Identify which cell holds the provided text, then report its (X, Y) central coordinate. 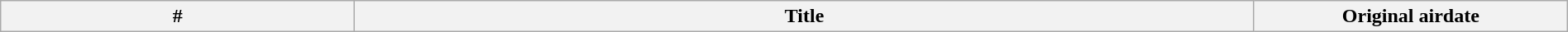
# (178, 16)
Title (805, 16)
Original airdate (1411, 16)
